Pinpoint the cell where the given text exists, returning its [x, y] midpoint coordinate. 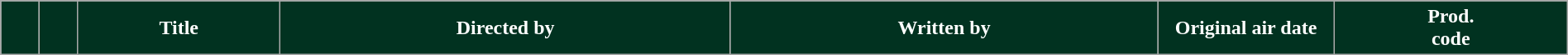
Written by [944, 28]
Title [179, 28]
Original air date [1246, 28]
Prod.code [1451, 28]
Directed by [505, 28]
